Extract the (x, y) coordinate from the center of the cell holding the provided text.  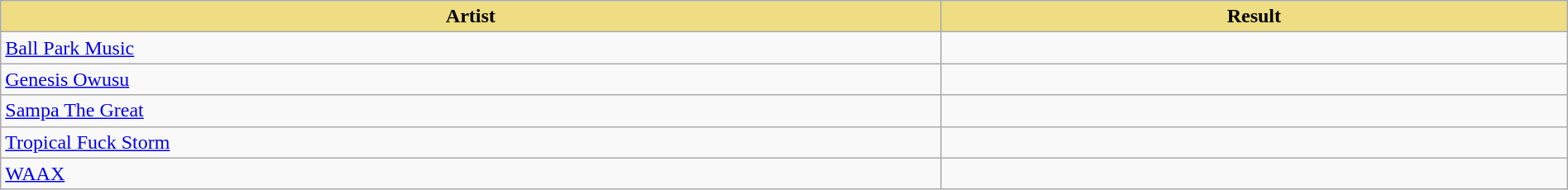
Sampa The Great (471, 111)
WAAX (471, 173)
Result (1254, 17)
Artist (471, 17)
Ball Park Music (471, 48)
Tropical Fuck Storm (471, 142)
Genesis Owusu (471, 79)
